Find where the given text appears and provide that cell's center as (x, y) coordinate. 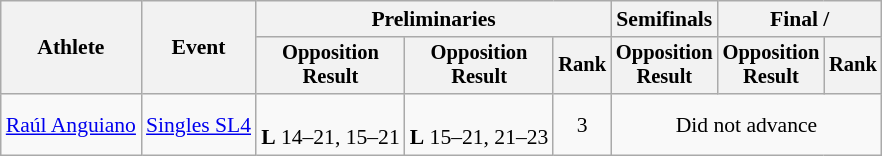
L 15–21, 21–23 (480, 124)
Preliminaries (434, 19)
3 (582, 124)
Athlete (71, 48)
L 14–21, 15–21 (330, 124)
Semifinals (664, 19)
Singles SL4 (198, 124)
Final / (800, 19)
Event (198, 48)
Did not advance (746, 124)
Raúl Anguiano (71, 124)
